Identify which cell holds the provided text, then report its [x, y] central coordinate. 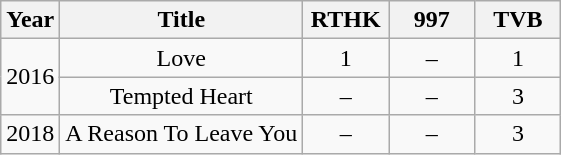
Love [182, 58]
TVB [518, 20]
Year [30, 20]
997 [432, 20]
RTHK [346, 20]
A Reason To Leave You [182, 134]
2016 [30, 77]
Title [182, 20]
Tempted Heart [182, 96]
2018 [30, 134]
